Locate the cell with the specified text and output its (X, Y) center coordinate. 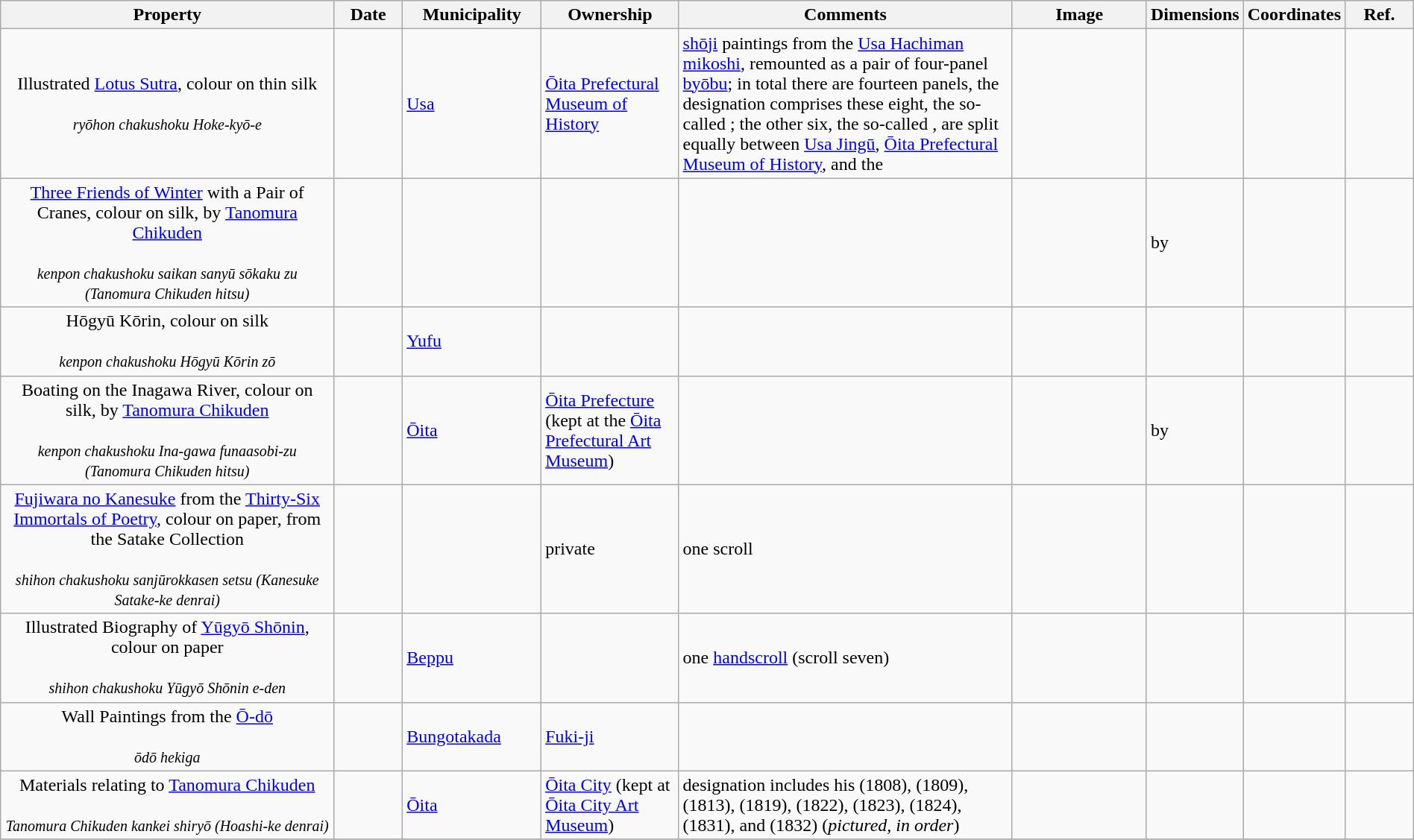
one handscroll (scroll seven) (846, 657)
private (610, 549)
one scroll (846, 549)
Illustrated Lotus Sutra, colour on thin silkryōhon chakushoku Hoke-kyō-e (167, 104)
Usa (472, 104)
Fuki-ji (610, 736)
Comments (846, 15)
Wall Paintings from the Ō-dōōdō hekiga (167, 736)
Illustrated Biography of Yūgyō Shōnin, colour on papershihon chakushoku Yūgyō Shōnin e-den (167, 657)
Property (167, 15)
Three Friends of Winter with a Pair of Cranes, colour on silk, by Tanomura Chikudenkenpon chakushoku saikan sanyū sōkaku zu (Tanomura Chikuden hitsu) (167, 243)
Ōita Prefectural Museum of History (610, 104)
Yufu (472, 341)
Materials relating to Tanomura ChikudenTanomura Chikuden kankei shiryō (Hoashi-ke denrai) (167, 805)
Ref. (1380, 15)
Beppu (472, 657)
Boating on the Inagawa River, colour on silk, by Tanomura Chikudenkenpon chakushoku Ina-gawa funaasobi-zu (Tanomura Chikuden hitsu) (167, 430)
designation includes his (1808), (1809), (1813), (1819), (1822), (1823), (1824), (1831), and (1832) (pictured, in order) (846, 805)
Hōgyū Kōrin, colour on silkkenpon chakushoku Hōgyū Kōrin zō (167, 341)
Ownership (610, 15)
Dimensions (1195, 15)
Date (368, 15)
Image (1080, 15)
Bungotakada (472, 736)
Municipality (472, 15)
Coordinates (1294, 15)
Ōita Prefecture (kept at the Ōita Prefectural Art Museum) (610, 430)
Ōita City (kept at Ōita City Art Museum) (610, 805)
